Search for the cell housing the specified text and yield its [x, y] center coordinate. 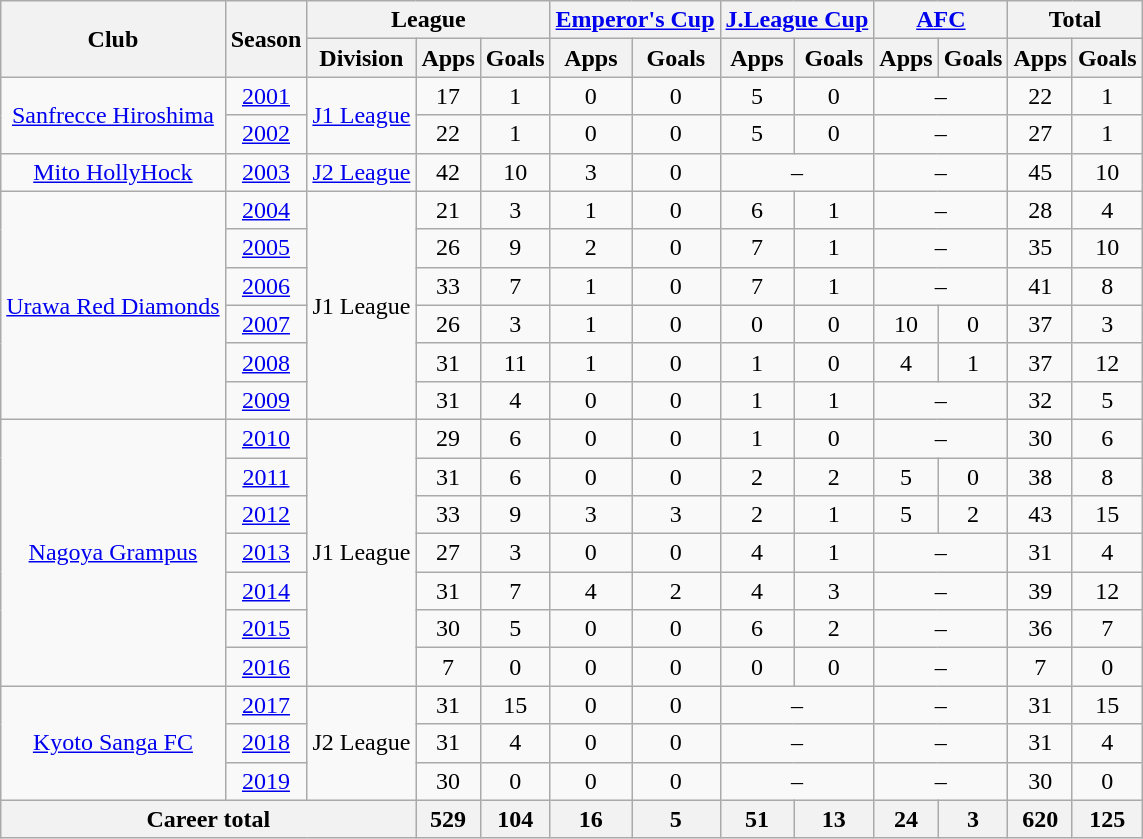
2014 [266, 591]
38 [1040, 477]
Season [266, 39]
2018 [266, 743]
2006 [266, 286]
2019 [266, 781]
J.League Cup [797, 20]
2005 [266, 248]
Urawa Red Diamonds [113, 305]
45 [1040, 172]
41 [1040, 286]
2009 [266, 400]
43 [1040, 515]
51 [757, 819]
Sanfrecce Hiroshima [113, 115]
Career total [208, 819]
Nagoya Grampus [113, 552]
League [428, 20]
2001 [266, 96]
39 [1040, 591]
Mito HollyHock [113, 172]
104 [515, 819]
17 [448, 96]
2003 [266, 172]
11 [515, 362]
AFC [941, 20]
2010 [266, 438]
29 [448, 438]
42 [448, 172]
2012 [266, 515]
Emperor's Cup [635, 20]
2016 [266, 667]
28 [1040, 210]
2011 [266, 477]
Club [113, 39]
2004 [266, 210]
13 [834, 819]
16 [591, 819]
125 [1107, 819]
2013 [266, 553]
2015 [266, 629]
Total [1075, 20]
35 [1040, 248]
21 [448, 210]
Division [362, 58]
Kyoto Sanga FC [113, 743]
2017 [266, 705]
620 [1040, 819]
529 [448, 819]
2008 [266, 362]
2002 [266, 134]
2007 [266, 324]
24 [906, 819]
32 [1040, 400]
36 [1040, 629]
